Extract the [x, y] coordinate from the center of the cell holding the provided text.  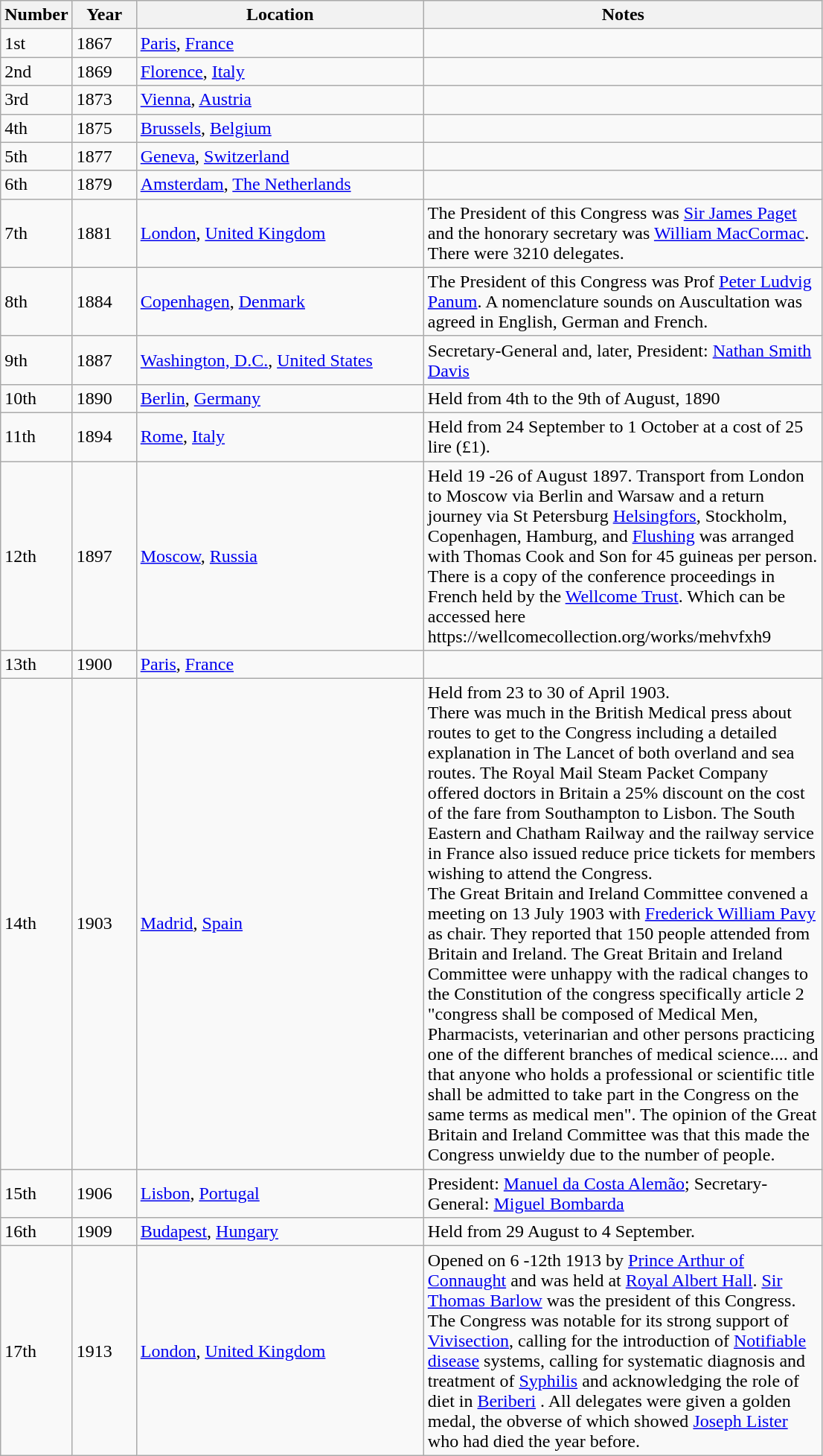
13th [36, 665]
1909 [104, 1232]
Geneva, Switzerland [280, 156]
Notes [623, 15]
1877 [104, 156]
1900 [104, 665]
10th [36, 398]
17th [36, 1350]
1894 [104, 436]
11th [36, 436]
Rome, Italy [280, 436]
Year [104, 15]
Brussels, Belgium [280, 128]
5th [36, 156]
1906 [104, 1194]
1881 [104, 233]
6th [36, 185]
Location [280, 15]
1873 [104, 100]
Secretary-General and, later, President: Nathan Smith Davis [623, 360]
Number [36, 15]
7th [36, 233]
1867 [104, 43]
President: Manuel da Costa Alemão; Secretary-General: Miguel Bombarda [623, 1194]
Held from 4th to the 9th of August, 1890 [623, 398]
1869 [104, 71]
Berlin, Germany [280, 398]
1884 [104, 301]
Vienna, Austria [280, 100]
15th [36, 1194]
1903 [104, 925]
The President of this Congress was Prof Peter Ludvig Panum. A nomenclature sounds on Auscultation was agreed in English, German and French. [623, 301]
12th [36, 556]
3rd [36, 100]
Amsterdam, The Netherlands [280, 185]
8th [36, 301]
Washington, D.C., United States [280, 360]
4th [36, 128]
Copenhagen, Denmark [280, 301]
1887 [104, 360]
Madrid, Spain [280, 925]
14th [36, 925]
1879 [104, 185]
The President of this Congress was Sir James Paget and the honorary secretary was William MacCormac. There were 3210 delegates. [623, 233]
1st [36, 43]
16th [36, 1232]
Lisbon, Portugal [280, 1194]
9th [36, 360]
Budapest, Hungary [280, 1232]
Florence, Italy [280, 71]
1897 [104, 556]
1913 [104, 1350]
Moscow, Russia [280, 556]
1875 [104, 128]
Held from 24 September to 1 October at a cost of 25 lire (£1). [623, 436]
2nd [36, 71]
1890 [104, 398]
Held from 29 August to 4 September. [623, 1232]
